Return the (x, y) coordinate for the center point of the cell that contains the specified text.  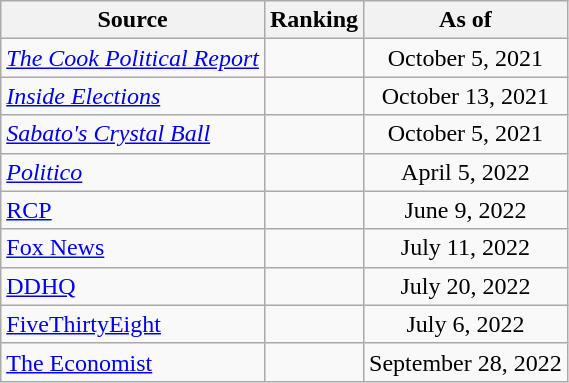
RCP (133, 210)
FiveThirtyEight (133, 324)
As of (466, 20)
September 28, 2022 (466, 362)
Fox News (133, 248)
July 11, 2022 (466, 248)
Ranking (314, 20)
April 5, 2022 (466, 172)
October 13, 2021 (466, 96)
The Economist (133, 362)
July 20, 2022 (466, 286)
Politico (133, 172)
DDHQ (133, 286)
Source (133, 20)
July 6, 2022 (466, 324)
Sabato's Crystal Ball (133, 134)
Inside Elections (133, 96)
The Cook Political Report (133, 58)
June 9, 2022 (466, 210)
